Detect which cell encompasses the target text, then output its (x, y) center coordinate. 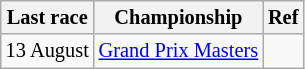
Ref (283, 17)
Grand Prix Masters (178, 51)
13 August (48, 51)
Championship (178, 17)
Last race (48, 17)
